Output the [X, Y] coordinate of the center of the cell containing the given text.  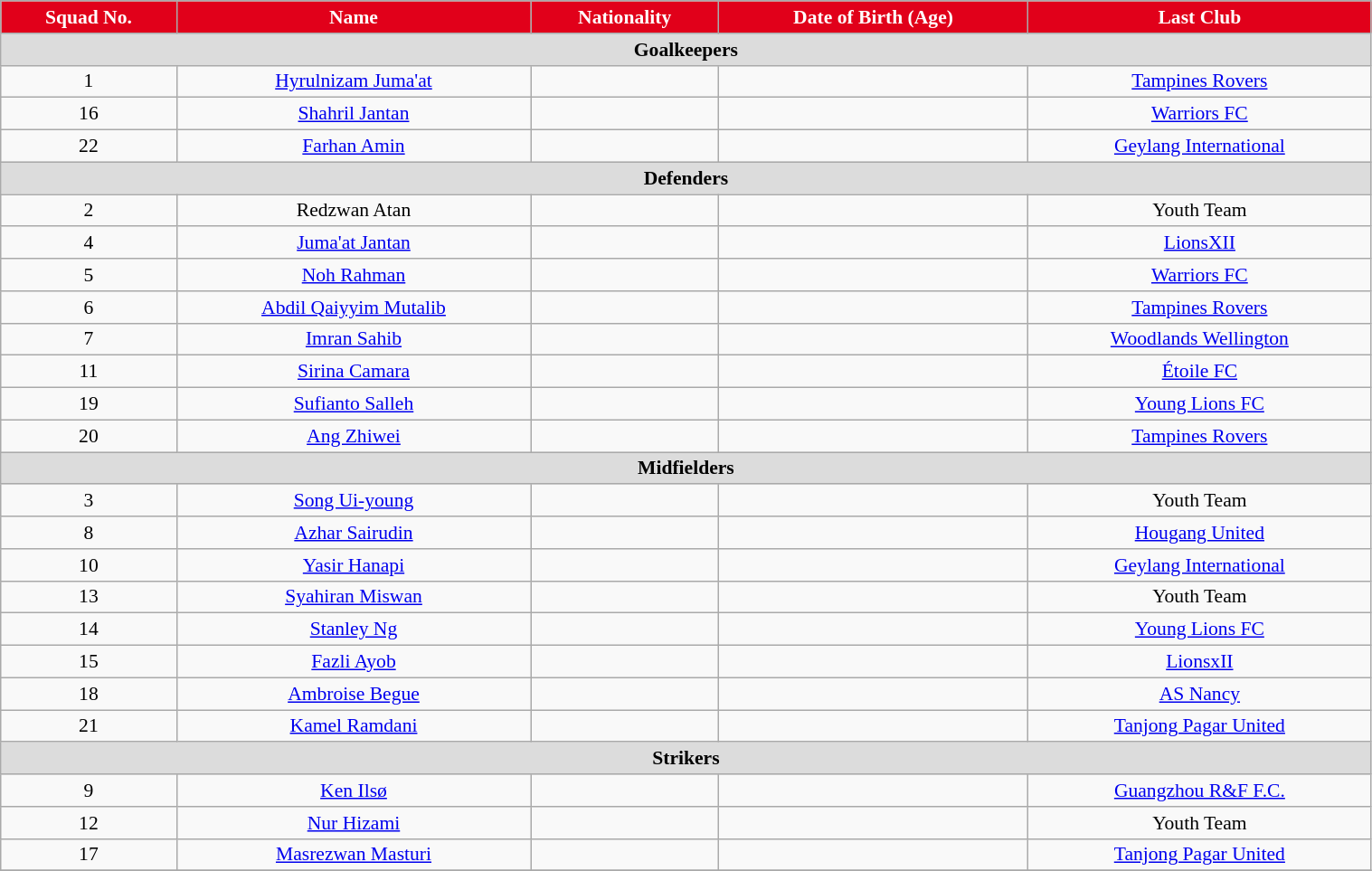
9 [89, 791]
Song Ui-young [354, 501]
13 [89, 597]
11 [89, 372]
Nationality [624, 17]
6 [89, 308]
Noh Rahman [354, 275]
Imran Sahib [354, 339]
8 [89, 533]
Stanley Ng [354, 630]
12 [89, 823]
16 [89, 114]
1 [89, 81]
Sirina Camara [354, 372]
Goalkeepers [686, 50]
LionsxII [1199, 662]
Azhar Sairudin [354, 533]
Shahril Jantan [354, 114]
Hyrulnizam Juma'at [354, 81]
Abdil Qaiyyim Mutalib [354, 308]
4 [89, 243]
Farhan Amin [354, 147]
7 [89, 339]
Étoile FC [1199, 372]
Guangzhou R&F F.C. [1199, 791]
Hougang United [1199, 533]
21 [89, 726]
AS Nancy [1199, 694]
Strikers [686, 759]
Woodlands Wellington [1199, 339]
Masrezwan Masturi [354, 855]
Date of Birth (Age) [873, 17]
15 [89, 662]
Name [354, 17]
18 [89, 694]
Redzwan Atan [354, 211]
Last Club [1199, 17]
Midfielders [686, 469]
22 [89, 147]
LionsXII [1199, 243]
20 [89, 436]
2 [89, 211]
Juma'at Jantan [354, 243]
19 [89, 404]
Nur Hizami [354, 823]
Squad No. [89, 17]
Fazli Ayob [354, 662]
17 [89, 855]
10 [89, 565]
Ambroise Begue [354, 694]
Sufianto Salleh [354, 404]
14 [89, 630]
5 [89, 275]
Yasir Hanapi [354, 565]
Ken Ilsø [354, 791]
Kamel Ramdani [354, 726]
3 [89, 501]
Defenders [686, 178]
Ang Zhiwei [354, 436]
Syahiran Miswan [354, 597]
